Determine the (X, Y) coordinate at the center of the cell enclosing the given text.  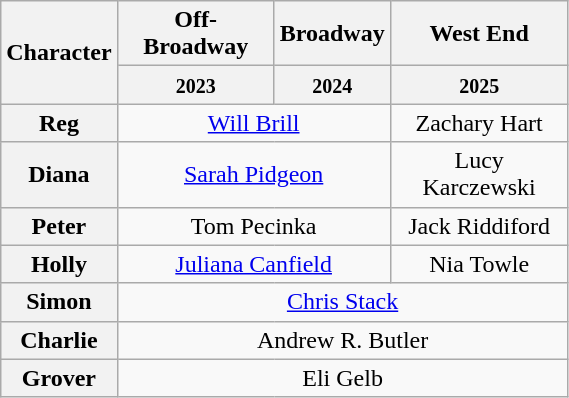
Zachary Hart (479, 123)
Lucy Karczewski (479, 174)
Sarah Pidgeon (254, 174)
Broadway (332, 34)
Juliana Canfield (254, 264)
2025 (479, 85)
Grover (59, 378)
Off-Broadway (196, 34)
Character (59, 52)
Eli Gelb (342, 378)
Charlie (59, 340)
Tom Pecinka (254, 226)
Andrew R. Butler (342, 340)
Diana (59, 174)
Jack Riddiford (479, 226)
West End (479, 34)
Peter (59, 226)
Chris Stack (342, 302)
Nia Towle (479, 264)
2024 (332, 85)
Holly (59, 264)
2023 (196, 85)
Simon (59, 302)
Will Brill (254, 123)
Reg (59, 123)
